Output the [X, Y] coordinate of the center of the cell containing the given text.  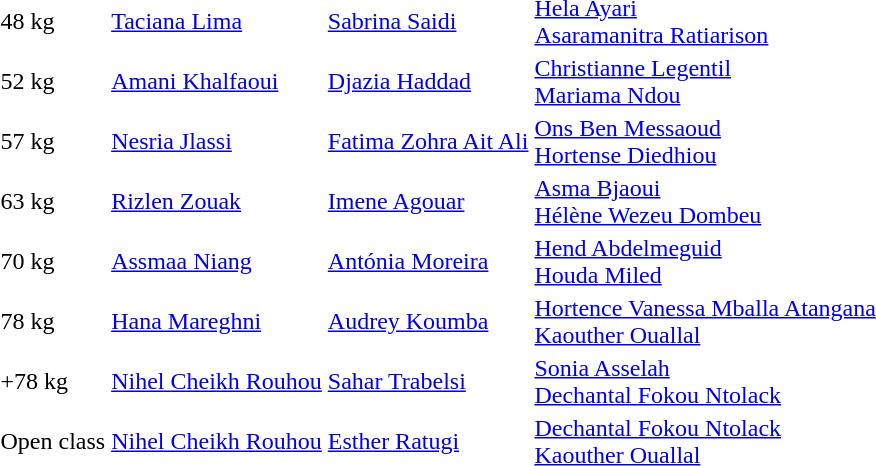
Fatima Zohra Ait Ali [428, 142]
Sahar Trabelsi [428, 382]
Amani Khalfaoui [217, 82]
Antónia Moreira [428, 262]
Hana Mareghni [217, 322]
Nesria Jlassi [217, 142]
Rizlen Zouak [217, 202]
Imene Agouar [428, 202]
Assmaa Niang [217, 262]
Nihel Cheikh Rouhou [217, 382]
Djazia Haddad [428, 82]
Audrey Koumba [428, 322]
